From the cell containing the given text, extract its center point as [x, y] coordinate. 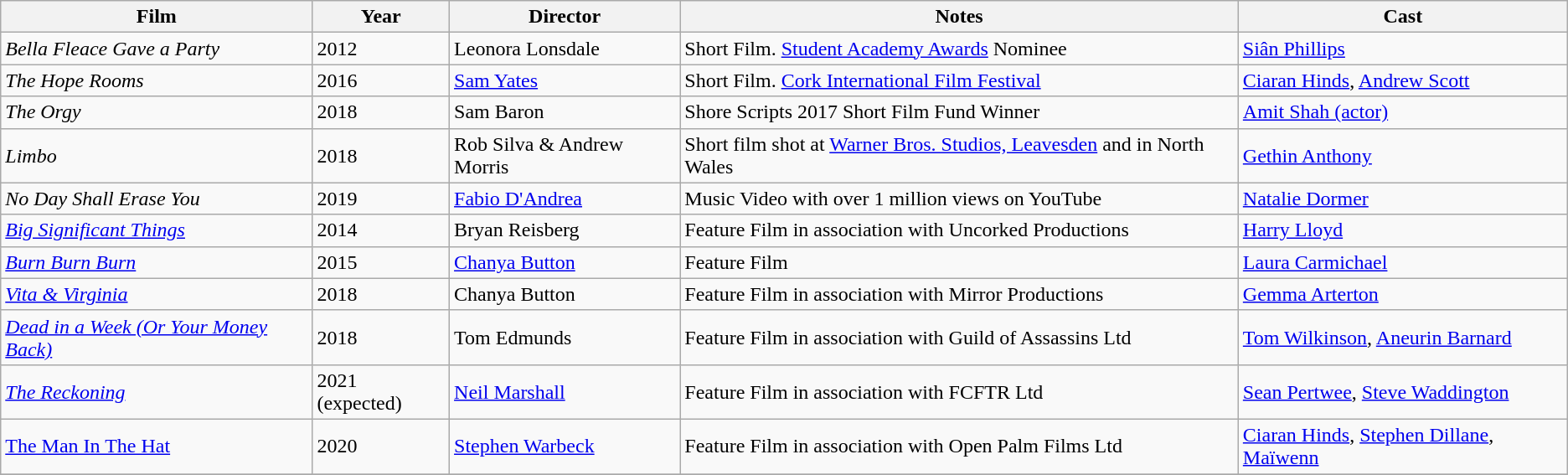
Film [157, 17]
Feature Film in association with FCFTR Ltd [960, 392]
Limbo [157, 156]
Short Film. Cork International Film Festival [960, 80]
Short film shot at Warner Bros. Studios, Leavesden and in North Wales [960, 156]
2016 [381, 80]
Leonora Lonsdale [565, 49]
Vita & Virginia [157, 294]
Siân Phillips [1402, 49]
Feature Film in association with Uncorked Productions [960, 230]
Fabio D'Andrea [565, 199]
Bryan Reisberg [565, 230]
Neil Marshall [565, 392]
Gemma Arterton [1402, 294]
Notes [960, 17]
Stephen Warbeck [565, 446]
Feature Film in association with Guild of Assassins Ltd [960, 337]
2012 [381, 49]
Natalie Dormer [1402, 199]
Feature Film in association with Mirror Productions [960, 294]
Music Video with over 1 million views on YouTube [960, 199]
Tom Edmunds [565, 337]
Laura Carmichael [1402, 262]
Rob Silva & Andrew Morris [565, 156]
Tom Wilkinson, Aneurin Barnard [1402, 337]
Shore Scripts 2017 Short Film Fund Winner [960, 112]
Gethin Anthony [1402, 156]
Feature Film [960, 262]
Short Film. Student Academy Awards Nominee [960, 49]
Dead in a Week (Or Your Money Back) [157, 337]
The Hope Rooms [157, 80]
2019 [381, 199]
Feature Film in association with Open Palm Films Ltd [960, 446]
The Orgy [157, 112]
Bella Fleace Gave a Party [157, 49]
Cast [1402, 17]
The Man In The Hat [157, 446]
2021 (expected) [381, 392]
Big Significant Things [157, 230]
2015 [381, 262]
Amit Shah (actor) [1402, 112]
Sean Pertwee, Steve Waddington [1402, 392]
Director [565, 17]
2014 [381, 230]
Year [381, 17]
Sam Yates [565, 80]
Sam Baron [565, 112]
2020 [381, 446]
Harry Lloyd [1402, 230]
Burn Burn Burn [157, 262]
The Reckoning [157, 392]
Ciaran Hinds, Andrew Scott [1402, 80]
Ciaran Hinds, Stephen Dillane, Maïwenn [1402, 446]
No Day Shall Erase You [157, 199]
